Search for the cell housing the specified text and yield its [x, y] center coordinate. 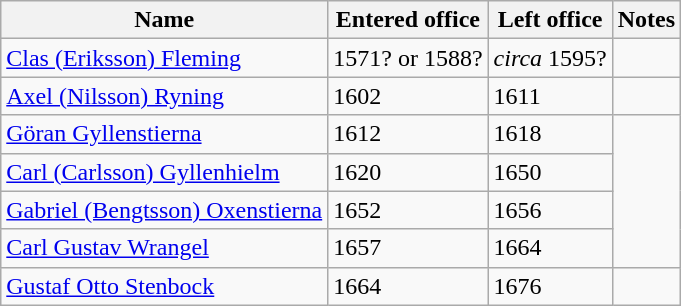
circa 1595? [550, 58]
Axel (Nilsson) Ryning [164, 96]
Name [164, 20]
1620 [408, 172]
1656 [550, 210]
1657 [408, 248]
1611 [550, 96]
Carl (Carlsson) Gyllenhielm [164, 172]
1676 [550, 286]
Göran Gyllenstierna [164, 134]
Left office [550, 20]
Gabriel (Bengtsson) Oxenstierna [164, 210]
Gustaf Otto Stenbock [164, 286]
1571? or 1588? [408, 58]
1618 [550, 134]
1602 [408, 96]
Entered office [408, 20]
1612 [408, 134]
1650 [550, 172]
Carl Gustav Wrangel [164, 248]
Notes [646, 20]
1652 [408, 210]
Clas (Eriksson) Fleming [164, 58]
